Provide the (X, Y) coordinate of the cell's center where the given text is located.  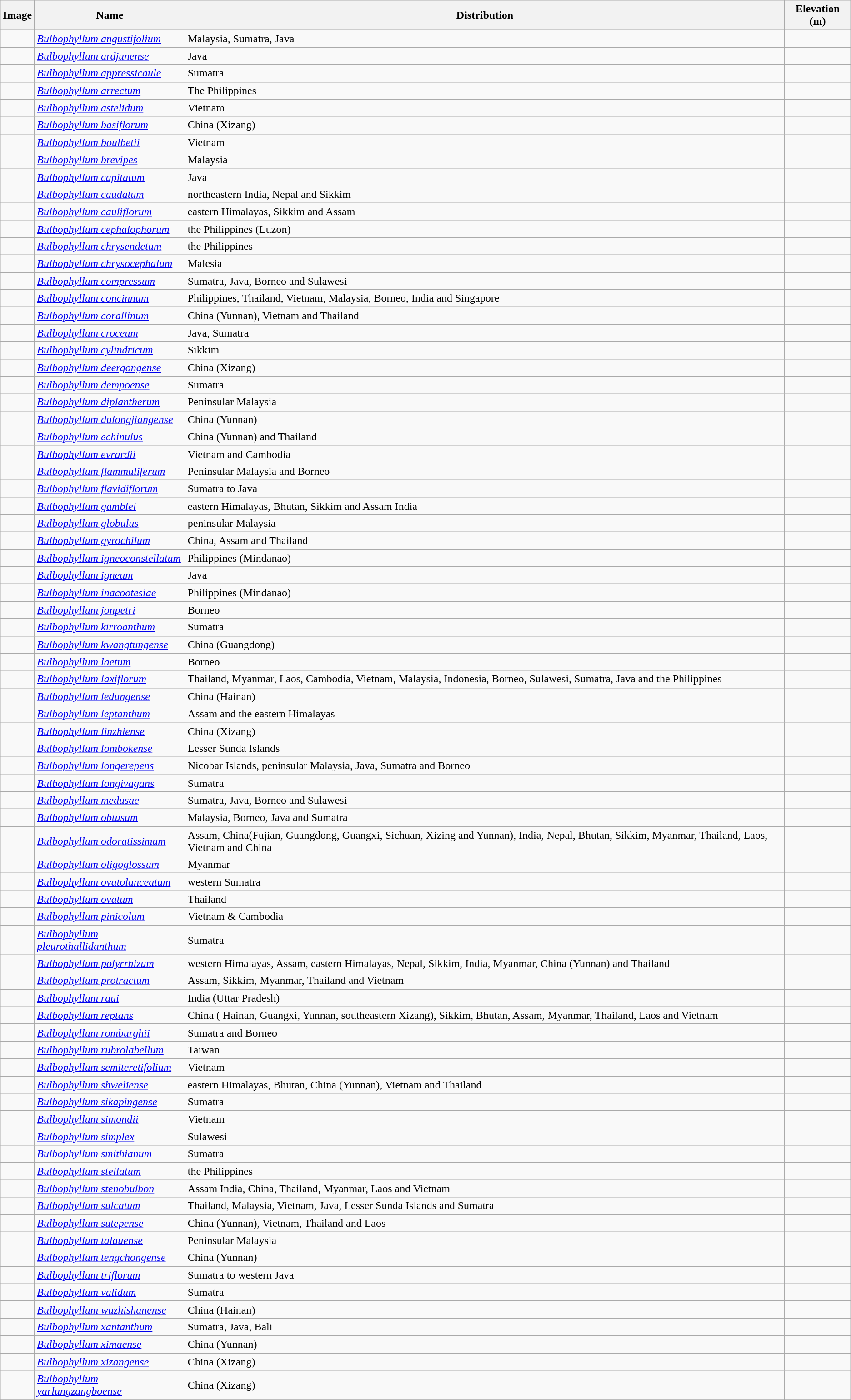
Bulbophyllum kwangtungense (110, 645)
China (Yunnan), Vietnam, Thailand and Laos (485, 1223)
Bulbophyllum concinnum (110, 298)
Malaysia (485, 160)
Bulbophyllum xantanthum (110, 1327)
Bulbophyllum ledungense (110, 696)
Bulbophyllum croceum (110, 333)
Bulbophyllum raui (110, 998)
Nicobar Islands, peninsular Malaysia, Java, Sumatra and Borneo (485, 765)
Bulbophyllum jonpetri (110, 610)
Bulbophyllum compressum (110, 281)
Bulbophyllum medusae (110, 801)
Assam, Sikkim, Myanmar, Thailand and Vietnam (485, 981)
Sumatra to western Java (485, 1275)
Bulbophyllum linzhiense (110, 731)
Bulbophyllum flammuliferum (110, 471)
eastern Himalayas, Bhutan, Sikkim and Assam India (485, 506)
Assam, China(Fujian, Guangdong, Guangxi, Sichuan, Xizing and Yunnan), India, Nepal, Bhutan, Sikkim, Myanmar, Thailand, Laos, Vietnam and China (485, 841)
Sikkim (485, 350)
Bulbophyllum simplex (110, 1137)
Bulbophyllum flavidiflorum (110, 488)
western Sumatra (485, 882)
Distribution (485, 15)
Bulbophyllum yarlungzangboense (110, 1385)
Sulawesi (485, 1137)
Bulbophyllum validum (110, 1292)
Sumatra and Borneo (485, 1032)
Bulbophyllum cephalophorum (110, 229)
Bulbophyllum leptanthum (110, 714)
Bulbophyllum wuzhishanense (110, 1309)
Bulbophyllum ovatum (110, 899)
Java, Sumatra (485, 333)
Bulbophyllum stenobulbon (110, 1188)
Bulbophyllum talauense (110, 1240)
Bulbophyllum odoratissimum (110, 841)
Bulbophyllum rubrolabellum (110, 1050)
Bulbophyllum sulcatum (110, 1206)
Malesia (485, 264)
Bulbophyllum evrardii (110, 454)
Bulbophyllum appressicaule (110, 73)
Bulbophyllum inacootesiae (110, 593)
Assam India, China, Thailand, Myanmar, Laos and Vietnam (485, 1188)
Bulbophyllum arrectum (110, 91)
Bulbophyllum stellatum (110, 1171)
Bulbophyllum oligoglossum (110, 865)
Bulbophyllum semiteretifolium (110, 1067)
Bulbophyllum cylindricum (110, 350)
Bulbophyllum xizangense (110, 1361)
Thailand, Malaysia, Vietnam, Java, Lesser Sunda Islands and Sumatra (485, 1206)
Bulbophyllum sikapingense (110, 1102)
India (Uttar Pradesh) (485, 998)
China (Yunnan) and Thailand (485, 437)
Vietnam and Cambodia (485, 454)
Sumatra, Java, Bali (485, 1327)
Bulbophyllum gyrochilum (110, 541)
Philippines, Thailand, Vietnam, Malaysia, Borneo, India and Singapore (485, 298)
Bulbophyllum astelidum (110, 108)
Assam and the eastern Himalayas (485, 714)
peninsular Malaysia (485, 524)
Bulbophyllum simondii (110, 1119)
Bulbophyllum boulbetii (110, 142)
Bulbophyllum chrysocephalum (110, 264)
Bulbophyllum tengchongense (110, 1258)
Lesser Sunda Islands (485, 748)
Bulbophyllum protractum (110, 981)
Elevation (m) (817, 15)
Bulbophyllum capitatum (110, 177)
Bulbophyllum triflorum (110, 1275)
Bulbophyllum pleurothallidanthum (110, 940)
Peninsular Malaysia and Borneo (485, 471)
Bulbophyllum diplantherum (110, 402)
Bulbophyllum caudatum (110, 194)
Bulbophyllum dempoense (110, 385)
Malaysia, Borneo, Java and Sumatra (485, 818)
Bulbophyllum angustifolium (110, 39)
Sumatra to Java (485, 488)
Bulbophyllum laetum (110, 662)
Bulbophyllum globulus (110, 524)
Bulbophyllum kirroanthum (110, 627)
Bulbophyllum shweliense (110, 1085)
China, Assam and Thailand (485, 541)
China (Yunnan), Vietnam and Thailand (485, 316)
Bulbophyllum longivagans (110, 783)
Bulbophyllum chrysendetum (110, 247)
Bulbophyllum reptans (110, 1015)
western Himalayas, Assam, eastern Himalayas, Nepal, Sikkim, India, Myanmar, China (Yunnan) and Thailand (485, 963)
Bulbophyllum pinicolum (110, 917)
Bulbophyllum cauliflorum (110, 212)
Bulbophyllum igneum (110, 575)
Bulbophyllum deergongense (110, 368)
Bulbophyllum sutepense (110, 1223)
Bulbophyllum longerepens (110, 765)
Bulbophyllum ovatolanceatum (110, 882)
Image (17, 15)
Bulbophyllum ardjunense (110, 56)
Bulbophyllum obtusum (110, 818)
Bulbophyllum romburghii (110, 1032)
China ( Hainan, Guangxi, Yunnan, southeastern Xizang), Sikkim, Bhutan, Assam, Myanmar, Thailand, Laos and Vietnam (485, 1015)
Bulbophyllum basiflorum (110, 125)
the Philippines (Luzon) (485, 229)
Bulbophyllum gamblei (110, 506)
northeastern India, Nepal and Sikkim (485, 194)
Taiwan (485, 1050)
Bulbophyllum polyrrhizum (110, 963)
Thailand, Myanmar, Laos, Cambodia, Vietnam, Malaysia, Indonesia, Borneo, Sulawesi, Sumatra, Java and the Philippines (485, 679)
Myanmar (485, 865)
Bulbophyllum brevipes (110, 160)
Bulbophyllum igneoconstellatum (110, 558)
Bulbophyllum echinulus (110, 437)
Name (110, 15)
Malaysia, Sumatra, Java (485, 39)
Vietnam & Cambodia (485, 917)
The Philippines (485, 91)
Bulbophyllum laxiflorum (110, 679)
Bulbophyllum dulongjiangense (110, 419)
Bulbophyllum corallinum (110, 316)
China (Guangdong) (485, 645)
eastern Himalayas, Bhutan, China (Yunnan), Vietnam and Thailand (485, 1085)
eastern Himalayas, Sikkim and Assam (485, 212)
Bulbophyllum smithianum (110, 1154)
Bulbophyllum lombokense (110, 748)
Bulbophyllum ximaense (110, 1344)
Thailand (485, 899)
